Detect which cell encompasses the target text, then output its [X, Y] center coordinate. 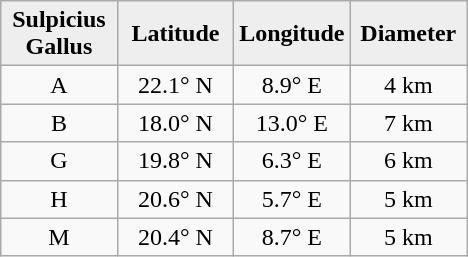
6 km [408, 161]
7 km [408, 123]
20.4° N [175, 237]
8.7° E [292, 237]
19.8° N [175, 161]
H [59, 199]
Diameter [408, 34]
A [59, 85]
Longitude [292, 34]
13.0° E [292, 123]
8.9° E [292, 85]
SulpiciusGallus [59, 34]
Latitude [175, 34]
5.7° E [292, 199]
G [59, 161]
20.6° N [175, 199]
22.1° N [175, 85]
4 km [408, 85]
6.3° E [292, 161]
B [59, 123]
M [59, 237]
18.0° N [175, 123]
